Identify which cell holds the provided text, then report its (x, y) central coordinate. 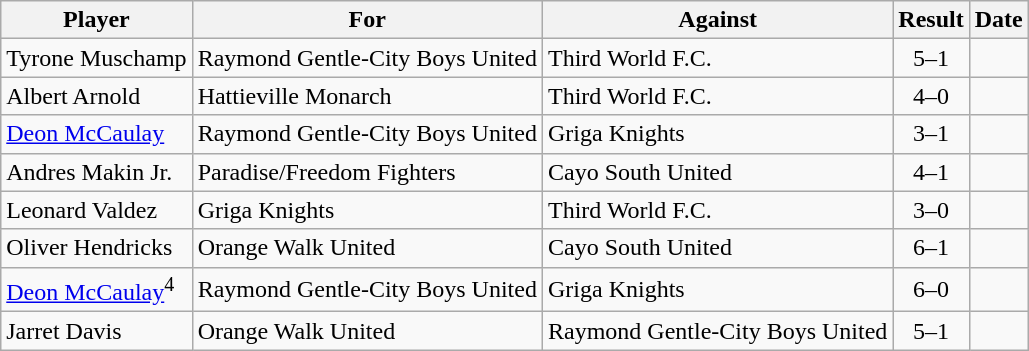
Deon McCaulay (96, 134)
Date (998, 20)
Oliver Hendricks (96, 248)
Player (96, 20)
Andres Makin Jr. (96, 172)
Against (717, 20)
Jarret Davis (96, 331)
Result (931, 20)
6–1 (931, 248)
3–0 (931, 210)
Leonard Valdez (96, 210)
3–1 (931, 134)
Tyrone Muschamp (96, 58)
Hattieville Monarch (367, 96)
Deon McCaulay4 (96, 290)
4–1 (931, 172)
Paradise/Freedom Fighters (367, 172)
For (367, 20)
4–0 (931, 96)
Albert Arnold (96, 96)
6–0 (931, 290)
